From the cell containing the given text, extract its center point as (x, y) coordinate. 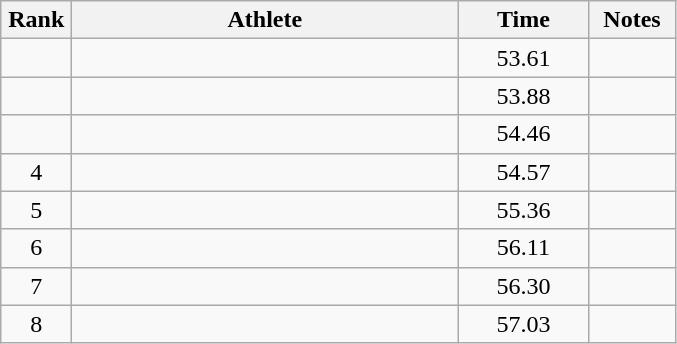
Rank (36, 20)
53.61 (524, 58)
56.30 (524, 286)
7 (36, 286)
55.36 (524, 210)
5 (36, 210)
57.03 (524, 324)
4 (36, 172)
54.46 (524, 134)
54.57 (524, 172)
8 (36, 324)
Notes (632, 20)
53.88 (524, 96)
56.11 (524, 248)
Athlete (265, 20)
Time (524, 20)
6 (36, 248)
